Determine the (x, y) coordinate at the center of the cell enclosing the given text.  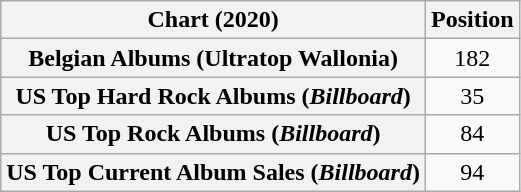
35 (472, 96)
182 (472, 58)
US Top Hard Rock Albums (Billboard) (214, 96)
84 (472, 134)
US Top Current Album Sales (Billboard) (214, 172)
94 (472, 172)
US Top Rock Albums (Billboard) (214, 134)
Position (472, 20)
Belgian Albums (Ultratop Wallonia) (214, 58)
Chart (2020) (214, 20)
